Extract the [X, Y] coordinate from the center of the cell holding the provided text.  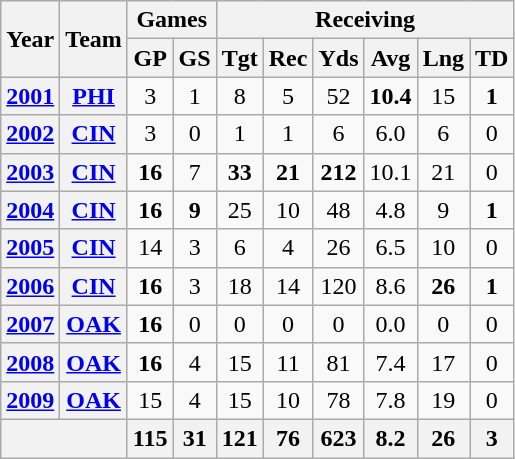
8.6 [390, 286]
48 [338, 210]
6.5 [390, 248]
Tgt [240, 58]
7.8 [390, 400]
GP [150, 58]
10.4 [390, 96]
Year [30, 39]
PHI [94, 96]
2002 [30, 134]
2009 [30, 400]
Yds [338, 58]
2008 [30, 362]
11 [288, 362]
8 [240, 96]
Lng [443, 58]
7.4 [390, 362]
5 [288, 96]
115 [150, 438]
Rec [288, 58]
18 [240, 286]
78 [338, 400]
120 [338, 286]
81 [338, 362]
Games [172, 20]
8.2 [390, 438]
4.8 [390, 210]
TD [492, 58]
31 [194, 438]
Avg [390, 58]
Receiving [365, 20]
2001 [30, 96]
33 [240, 172]
6.0 [390, 134]
Team [94, 39]
52 [338, 96]
2007 [30, 324]
19 [443, 400]
25 [240, 210]
212 [338, 172]
2004 [30, 210]
76 [288, 438]
GS [194, 58]
623 [338, 438]
7 [194, 172]
121 [240, 438]
2005 [30, 248]
2003 [30, 172]
0.0 [390, 324]
2006 [30, 286]
10.1 [390, 172]
17 [443, 362]
